Return [x, y] of the center of cell containing provided text 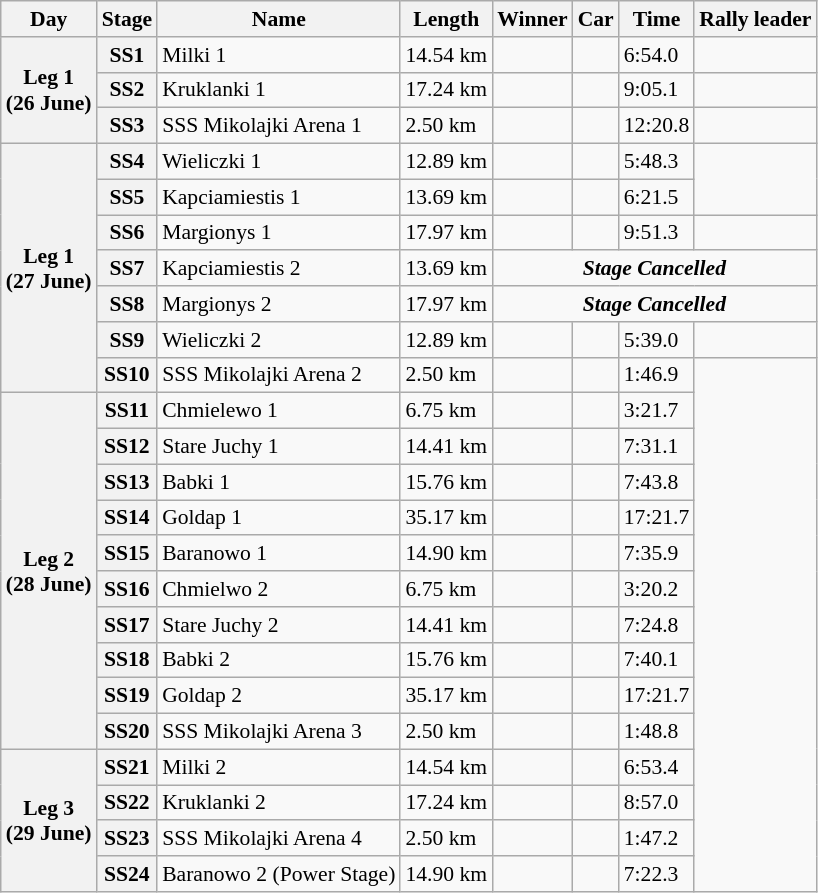
12:20.8 [656, 126]
SS16 [127, 589]
Milki 1 [278, 55]
SSS Mikolajki Arena 4 [278, 839]
SS3 [127, 126]
Day [49, 19]
Margionys 1 [278, 233]
5:48.3 [656, 162]
Kapciamiestis 1 [278, 197]
Babki 2 [278, 660]
SS8 [127, 304]
SS1 [127, 55]
SS7 [127, 269]
SS17 [127, 625]
Kruklanki 2 [278, 803]
SS21 [127, 767]
Stage [127, 19]
SS15 [127, 554]
7:35.9 [656, 554]
Wieliczki 1 [278, 162]
SS14 [127, 518]
SS12 [127, 447]
SS24 [127, 874]
3:21.7 [656, 411]
Goldap 1 [278, 518]
Winner [532, 19]
6:54.0 [656, 55]
1:47.2 [656, 839]
SS18 [127, 660]
Chmielwo 2 [278, 589]
7:40.1 [656, 660]
Chmielewo 1 [278, 411]
9:51.3 [656, 233]
Stare Juchy 1 [278, 447]
Kruklanki 1 [278, 90]
Car [596, 19]
Leg 1(27 June) [49, 268]
Leg 3(29 June) [49, 820]
Length [446, 19]
SS22 [127, 803]
Kapciamiestis 2 [278, 269]
SS9 [127, 340]
3:20.2 [656, 589]
8:57.0 [656, 803]
Leg 1(26 June) [49, 90]
SS5 [127, 197]
6:21.5 [656, 197]
SS10 [127, 375]
7:22.3 [656, 874]
SS11 [127, 411]
SS6 [127, 233]
SS13 [127, 482]
6:53.4 [656, 767]
Baranowo 1 [278, 554]
Goldap 2 [278, 696]
7:24.8 [656, 625]
Name [278, 19]
Time [656, 19]
SS4 [127, 162]
Leg 2(28 June) [49, 571]
Margionys 2 [278, 304]
SS19 [127, 696]
Stare Juchy 2 [278, 625]
Baranowo 2 (Power Stage) [278, 874]
SSS Mikolajki Arena 1 [278, 126]
7:43.8 [656, 482]
1:46.9 [656, 375]
SSS Mikolajki Arena 3 [278, 732]
Rally leader [755, 19]
9:05.1 [656, 90]
SS2 [127, 90]
SSS Mikolajki Arena 2 [278, 375]
Milki 2 [278, 767]
SS20 [127, 732]
5:39.0 [656, 340]
Wieliczki 2 [278, 340]
Babki 1 [278, 482]
1:48.8 [656, 732]
SS23 [127, 839]
7:31.1 [656, 447]
